Output the [x, y] coordinate of the center of the cell containing the given text.  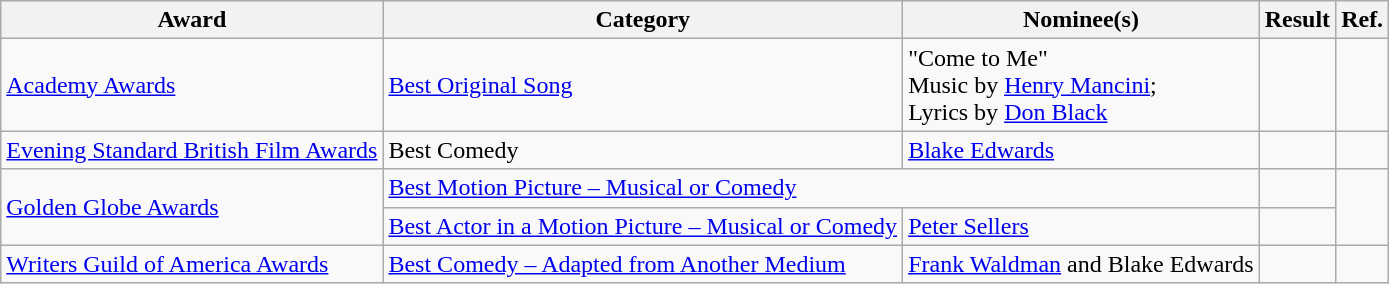
Peter Sellers [1082, 226]
Frank Waldman and Blake Edwards [1082, 264]
Writers Guild of America Awards [192, 264]
Nominee(s) [1082, 20]
Best Comedy [643, 150]
Best Comedy – Adapted from Another Medium [643, 264]
Blake Edwards [1082, 150]
Award [192, 20]
Category [643, 20]
Ref. [1362, 20]
Evening Standard British Film Awards [192, 150]
Best Motion Picture – Musical or Comedy [821, 188]
Academy Awards [192, 85]
Golden Globe Awards [192, 207]
Result [1297, 20]
"Come to Me" Music by Henry Mancini; Lyrics by Don Black [1082, 85]
Best Original Song [643, 85]
Best Actor in a Motion Picture – Musical or Comedy [643, 226]
